Output the (x, y) coordinate of the center of the cell containing the given text.  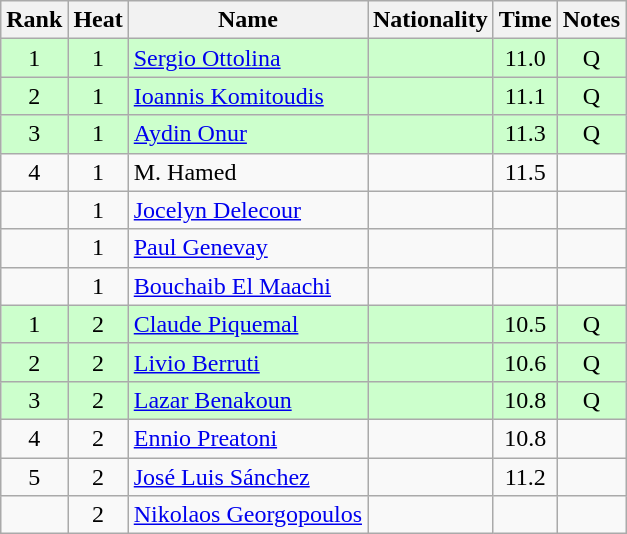
Aydin Onur (248, 134)
10.6 (525, 362)
Nationality (431, 20)
11.0 (525, 58)
M. Hamed (248, 172)
Notes (591, 20)
Jocelyn Delecour (248, 210)
10.5 (525, 324)
11.5 (525, 172)
5 (34, 477)
Ennio Preatoni (248, 438)
José Luis Sánchez (248, 477)
11.3 (525, 134)
Claude Piquemal (248, 324)
11.1 (525, 96)
Ioannis Komitoudis (248, 96)
Name (248, 20)
Bouchaib El Maachi (248, 286)
Lazar Benakoun (248, 400)
Time (525, 20)
Paul Genevay (248, 248)
Livio Berruti (248, 362)
Nikolaos Georgopoulos (248, 515)
Sergio Ottolina (248, 58)
Rank (34, 20)
11.2 (525, 477)
Heat (98, 20)
